Extract the [x, y] coordinate from the center of the cell holding the provided text.  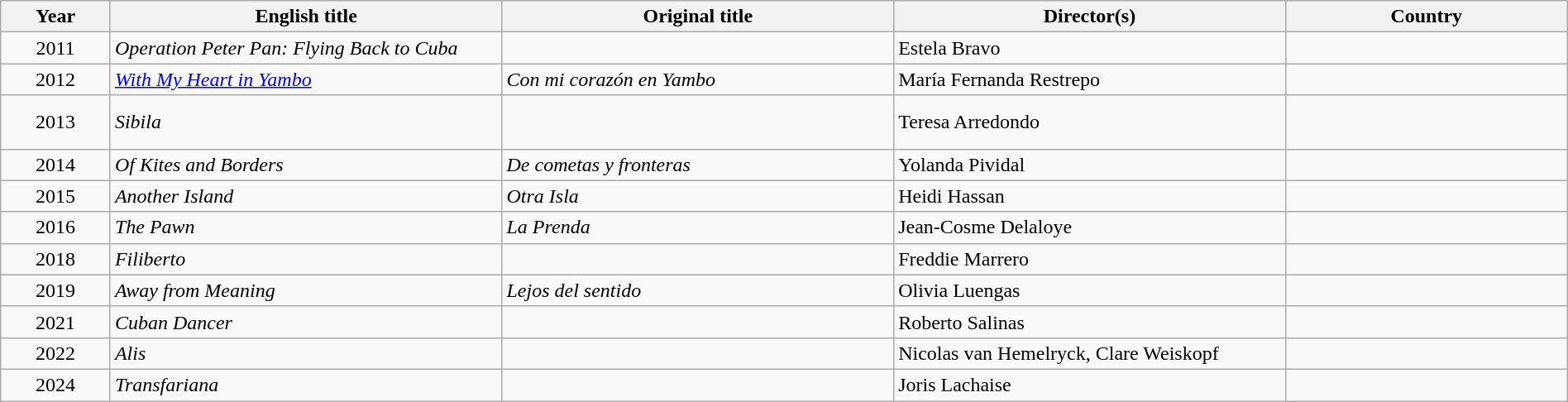
Transfariana [306, 385]
Original title [698, 17]
2018 [56, 259]
Nicolas van Hemelryck, Clare Weiskopf [1090, 353]
Alis [306, 353]
Operation Peter Pan: Flying Back to Cuba [306, 48]
Of Kites and Borders [306, 165]
Olivia Luengas [1090, 290]
Lejos del sentido [698, 290]
Jean-Cosme Delaloye [1090, 227]
Yolanda Pividal [1090, 165]
Country [1426, 17]
2021 [56, 322]
2022 [56, 353]
Filiberto [306, 259]
2016 [56, 227]
Heidi Hassan [1090, 196]
Roberto Salinas [1090, 322]
Con mi corazón en Yambo [698, 79]
Cuban Dancer [306, 322]
Teresa Arredondo [1090, 122]
Away from Meaning [306, 290]
2014 [56, 165]
2011 [56, 48]
Year [56, 17]
With My Heart in Yambo [306, 79]
La Prenda [698, 227]
English title [306, 17]
2012 [56, 79]
2019 [56, 290]
María Fernanda Restrepo [1090, 79]
Another Island [306, 196]
Freddie Marrero [1090, 259]
Director(s) [1090, 17]
2015 [56, 196]
Otra Isla [698, 196]
The Pawn [306, 227]
2013 [56, 122]
Joris Lachaise [1090, 385]
2024 [56, 385]
Sibila [306, 122]
De cometas y fronteras [698, 165]
Estela Bravo [1090, 48]
